Search for the cell housing the specified text and yield its [x, y] center coordinate. 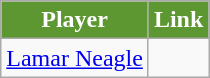
Lamar Neagle [75, 58]
Link [178, 20]
Player [75, 20]
